Extract the (X, Y) coordinate from the center of the cell holding the provided text.  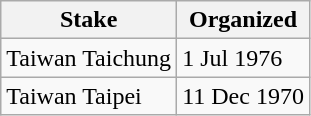
1 Jul 1976 (244, 58)
11 Dec 1970 (244, 96)
Taiwan Taichung (89, 58)
Taiwan Taipei (89, 96)
Organized (244, 20)
Stake (89, 20)
